Extract the (X, Y) coordinate from the center of the cell holding the provided text.  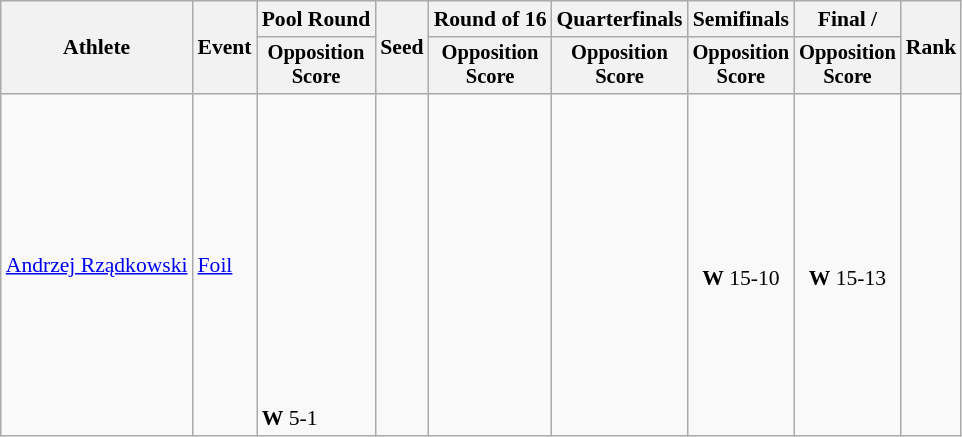
W 15-10 (742, 265)
Andrzej Rządkowski (97, 265)
Seed (402, 48)
Foil (225, 265)
W 5-1 (316, 265)
Pool Round (316, 19)
Round of 16 (490, 19)
W 15-13 (848, 265)
Final / (848, 19)
Athlete (97, 48)
Event (225, 48)
Quarterfinals (620, 19)
Semifinals (742, 19)
Rank (932, 48)
